Determine the [x, y] coordinate at the center of the cell enclosing the given text.  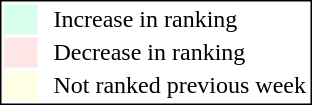
Not ranked previous week [180, 85]
Decrease in ranking [180, 53]
Increase in ranking [180, 19]
